Pinpoint the cell where the given text exists, returning its [X, Y] midpoint coordinate. 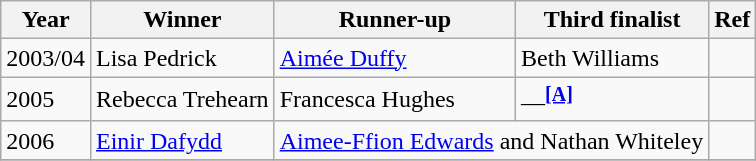
Year [46, 20]
Aimee-Ffion Edwards and Nathan Whiteley [492, 140]
Runner-up [394, 20]
Lisa Pedrick [182, 58]
Francesca Hughes [394, 100]
Beth Williams [612, 58]
2005 [46, 100]
2003/04 [46, 58]
Aimée Duffy [394, 58]
Winner [182, 20]
2006 [46, 140]
—[A] [612, 100]
Einir Dafydd [182, 140]
Third finalist [612, 20]
Rebecca Trehearn [182, 100]
Ref [732, 20]
